Return [X, Y] of the center of cell containing provided text 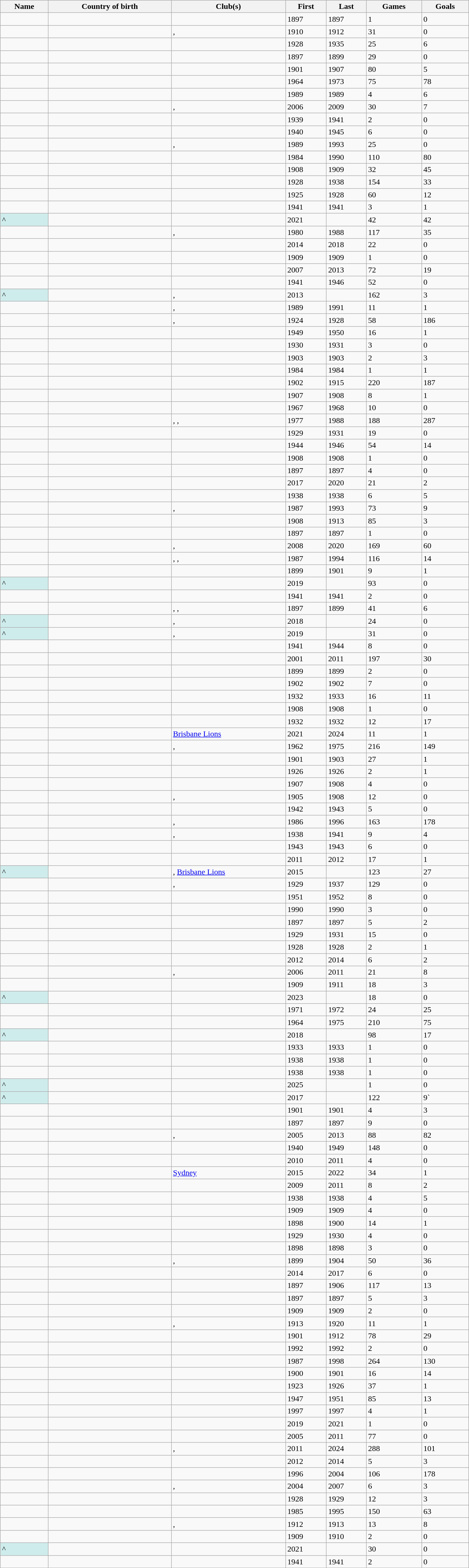
1937 [346, 884]
72 [394, 270]
2008 [306, 546]
1977 [306, 420]
287 [445, 420]
1991 [346, 307]
187 [445, 383]
52 [394, 282]
10 [394, 408]
63 [445, 1511]
1968 [346, 408]
1947 [306, 1399]
154 [394, 182]
122 [394, 1098]
169 [394, 546]
1935 [346, 44]
116 [394, 558]
150 [394, 1511]
82 [445, 1135]
1972 [346, 1010]
73 [394, 508]
1971 [306, 1010]
162 [394, 295]
1986 [306, 822]
First [306, 7]
Games [394, 7]
Club(s) [228, 7]
1967 [306, 408]
36 [445, 1261]
2025 [306, 1085]
9` [445, 1098]
1925 [306, 195]
1920 [346, 1323]
188 [394, 420]
1998 [346, 1361]
1985 [306, 1511]
1980 [306, 232]
1973 [346, 82]
Goals [445, 7]
106 [394, 1474]
37 [394, 1386]
1905 [306, 797]
1952 [346, 897]
2010 [306, 1160]
93 [394, 584]
Sydney [228, 1173]
1911 [346, 985]
1945 [346, 132]
Last [346, 7]
Name [24, 7]
77 [394, 1436]
1962 [306, 746]
1939 [306, 119]
264 [394, 1361]
186 [445, 320]
32 [394, 170]
148 [394, 1148]
54 [394, 445]
210 [394, 1022]
33 [445, 182]
1906 [346, 1286]
288 [394, 1449]
1924 [306, 320]
35 [445, 232]
Brisbane Lions [228, 734]
216 [394, 746]
110 [394, 157]
1942 [306, 809]
123 [394, 872]
220 [394, 383]
2001 [306, 659]
149 [445, 746]
2022 [346, 1173]
2023 [306, 997]
88 [394, 1135]
197 [394, 659]
1923 [306, 1386]
1950 [346, 332]
1904 [346, 1261]
1994 [346, 558]
101 [445, 1449]
Country of birth [109, 7]
129 [394, 884]
, Brisbane Lions [228, 872]
45 [445, 170]
98 [394, 1035]
22 [394, 245]
34 [394, 1173]
163 [394, 822]
130 [445, 1361]
1915 [346, 383]
58 [394, 320]
15 [394, 934]
1995 [346, 1511]
50 [394, 1261]
41 [394, 609]
